Capture the cell that displays the provided text and extract its (X, Y) central coordinate. 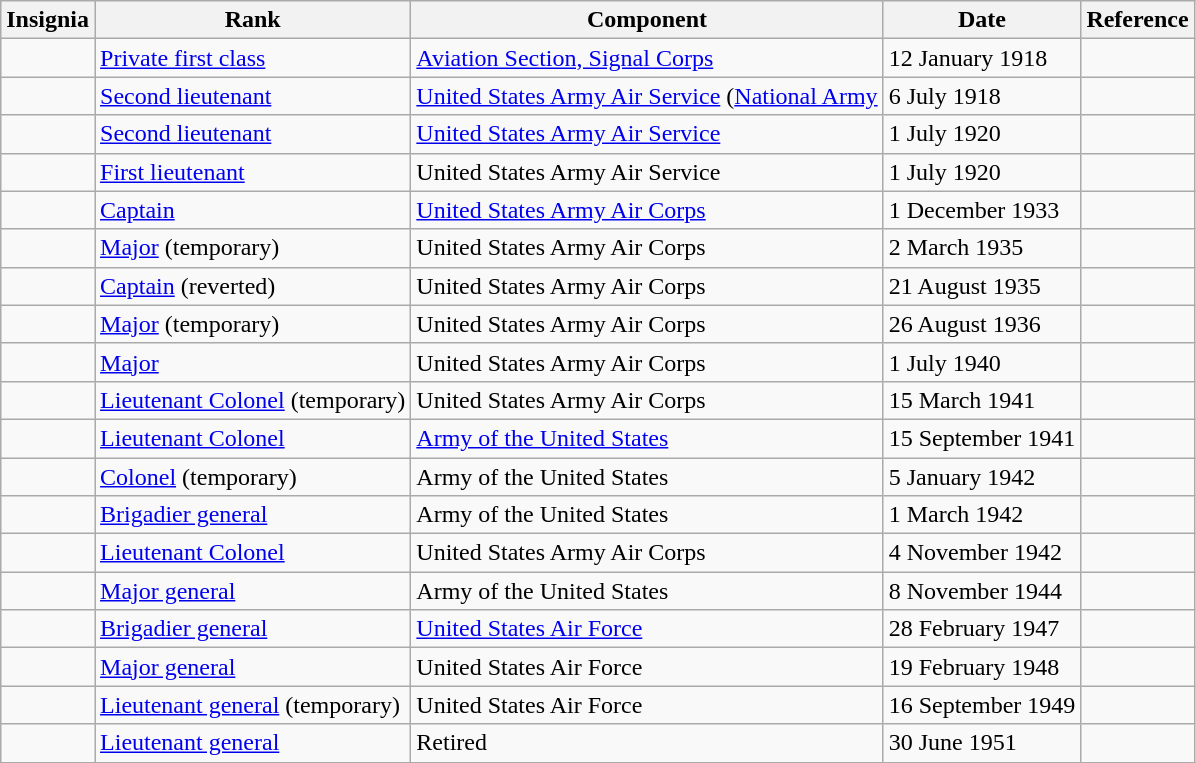
28 February 1947 (982, 629)
8 November 1944 (982, 591)
Component (647, 20)
16 September 1949 (982, 705)
5 January 1942 (982, 477)
Captain (253, 210)
Insignia (48, 20)
Colonel (temporary) (253, 477)
26 August 1936 (982, 324)
21 August 1935 (982, 286)
1 March 1942 (982, 515)
1 July 1940 (982, 362)
Captain (reverted) (253, 286)
12 January 1918 (982, 58)
Lieutenant general (temporary) (253, 705)
United States Army Air Service (National Army (647, 96)
Lieutenant Colonel (temporary) (253, 400)
Rank (253, 20)
30 June 1951 (982, 743)
Date (982, 20)
First lieutenant (253, 172)
Private first class (253, 58)
6 July 1918 (982, 96)
Lieutenant general (253, 743)
Retired (647, 743)
15 September 1941 (982, 438)
1 December 1933 (982, 210)
Major (253, 362)
4 November 1942 (982, 553)
15 March 1941 (982, 400)
Aviation Section, Signal Corps (647, 58)
Reference (1138, 20)
19 February 1948 (982, 667)
2 March 1935 (982, 248)
